Return [x, y] of the center of cell containing provided text 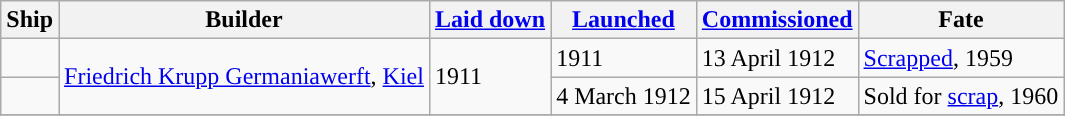
Scrapped, 1959 [961, 58]
Fate [961, 20]
Builder [244, 20]
Sold for scrap, 1960 [961, 96]
Commissioned [777, 20]
Launched [624, 20]
Ship [30, 20]
15 April 1912 [777, 96]
13 April 1912 [777, 58]
Laid down [490, 20]
Friedrich Krupp Germaniawerft, Kiel [244, 77]
4 March 1912 [624, 96]
